From the cell containing the given text, extract its center point as [x, y] coordinate. 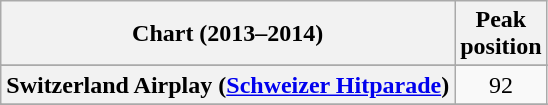
Switzerland Airplay (Schweizer Hitparade) [228, 85]
Peakposition [501, 34]
Chart (2013–2014) [228, 34]
92 [501, 85]
